Search for the cell housing the specified text and yield its (x, y) center coordinate. 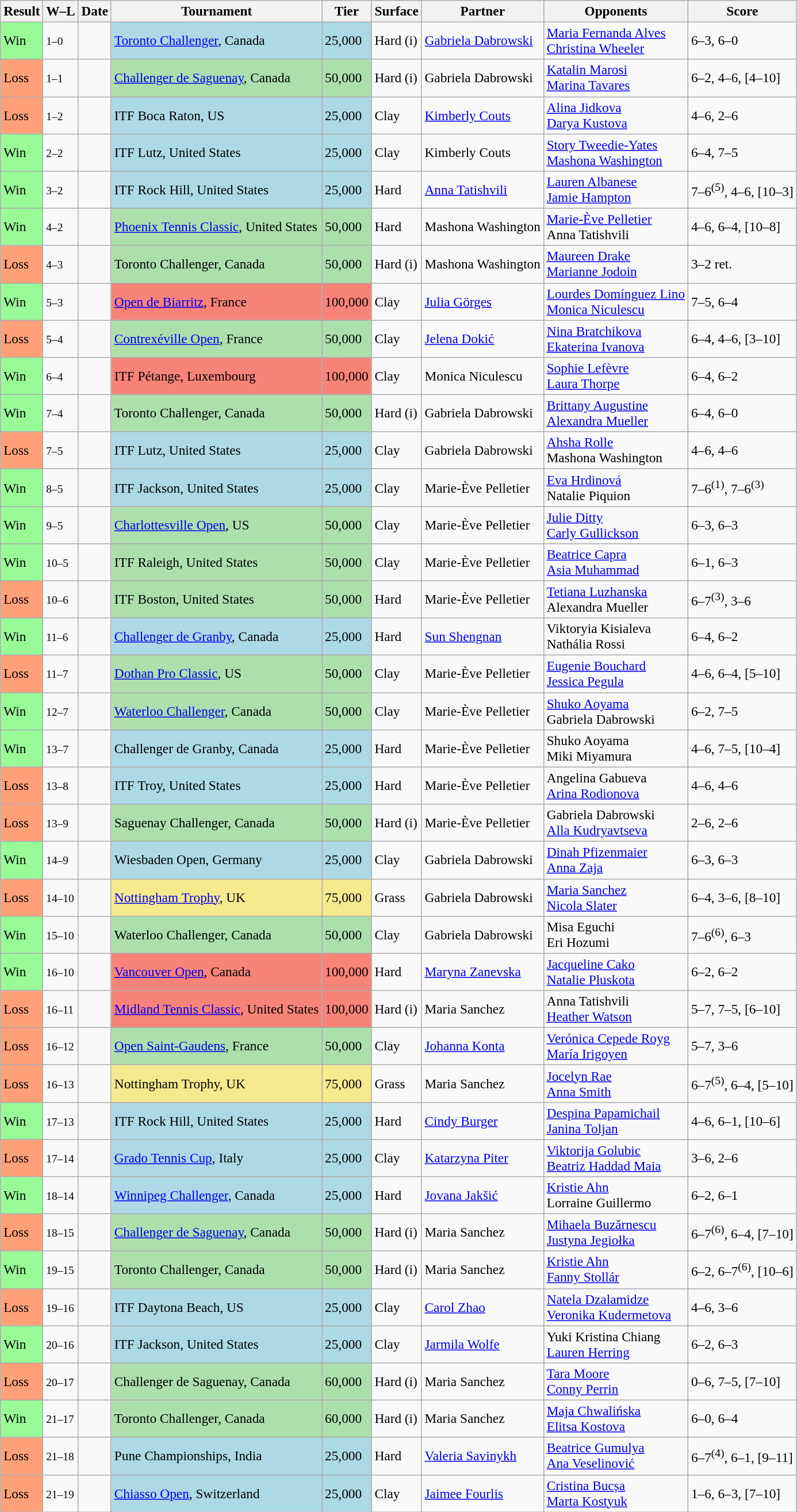
Beatrice Capra Asia Muhammad (615, 562)
2–2 (61, 152)
7–6(6), 6–3 (743, 935)
4–6, 6–4, [5–10] (743, 674)
Vancouver Open, Canada (216, 972)
Alina Jidkova Darya Kustova (615, 115)
Open Saint-Gaudens, France (216, 1046)
Mihaela Buzărnescu Justyna Jegiołka (615, 1233)
Tier (347, 11)
6–7(5), 6–4, [5–10] (743, 1083)
ITF Boston, United States (216, 599)
ITF Troy, United States (216, 785)
6–4 (61, 376)
4–6, 6–4, [10–8] (743, 227)
6–4, 4–6, [3–10] (743, 338)
Tara Moore Conny Perrin (615, 1381)
Surface (397, 11)
Story Tweedie-Yates Mashona Washington (615, 152)
W–L (61, 11)
Sun Shengnan (482, 637)
Saguenay Challenger, Canada (216, 822)
1–1 (61, 78)
7–5, 6–4 (743, 301)
Beatrice Gumulya Ana Veselinović (615, 1456)
6–0, 6–4 (743, 1419)
6–7(3), 3–6 (743, 599)
3–6, 2–6 (743, 1158)
Anna Tatishvili (482, 190)
4–6, 2–6 (743, 115)
Monica Niculescu (482, 376)
19–15 (61, 1269)
4–6, 3–6 (743, 1307)
6–2, 6–2 (743, 972)
9–5 (61, 524)
Viktorija Golubic Beatriz Haddad Maia (615, 1158)
Chiasso Open, Switzerland (216, 1494)
19–16 (61, 1307)
6–2, 7–5 (743, 711)
12–7 (61, 711)
Cristina Bucșa Marta Kostyuk (615, 1494)
7–6(5), 4–6, [10–3] (743, 190)
6–7(4), 6–1, [9–11] (743, 1456)
Julie Ditty Carly Gullickson (615, 524)
Katarzyna Piter (482, 1158)
13–9 (61, 822)
Viktoryia Kisialeva Nathália Rossi (615, 637)
Midland Tennis Classic, United States (216, 1008)
Tetiana Luzhanska Alexandra Mueller (615, 599)
Jovana Jakšić (482, 1195)
Marie-Ève Pelletier Anna Tatishvili (615, 227)
Dinah Pfizenmaier Anna Zaja (615, 860)
16–12 (61, 1046)
21–17 (61, 1419)
6–4, 3–6, [8–10] (743, 897)
Jelena Dokić (482, 338)
Jarmila Wolfe (482, 1344)
11–7 (61, 674)
Maria Sanchez Nicola Slater (615, 897)
ITF Daytona Beach, US (216, 1307)
Wiesbaden Open, Germany (216, 860)
17–14 (61, 1158)
Misa Eguchi Eri Hozumi (615, 935)
4–3 (61, 264)
Contrexéville Open, France (216, 338)
4–6, 6–1, [10–6] (743, 1121)
Kristie Ahn Lorraine Guillermo (615, 1195)
3–2 (61, 190)
Jaimee Fourlis (482, 1494)
13–8 (61, 785)
Anna Tatishvili Heather Watson (615, 1008)
20–16 (61, 1344)
Pune Championships, India (216, 1456)
3–2 ret. (743, 264)
Maja Chwalińska Elitsa Kostova (615, 1419)
4–2 (61, 227)
Sophie Lefèvre Laura Thorpe (615, 376)
7–5 (61, 451)
Nina Bratchikova Ekaterina Ivanova (615, 338)
6–2, 4–6, [4–10] (743, 78)
16–11 (61, 1008)
Valeria Savinykh (482, 1456)
Julia Görges (482, 301)
Lauren Albanese Jamie Hampton (615, 190)
6–4, 7–5 (743, 152)
17–13 (61, 1121)
Angelina Gabueva Arina Rodionova (615, 785)
Dothan Pro Classic, US (216, 674)
4–6, 7–5, [10–4] (743, 749)
Despina Papamichail Janina Toljan (615, 1121)
Lourdes Domínguez Lino Monica Niculescu (615, 301)
0–6, 7–5, [7–10] (743, 1381)
Open de Biarritz, France (216, 301)
Phoenix Tennis Classic, United States (216, 227)
6–4, 6–0 (743, 413)
7–4 (61, 413)
10–6 (61, 599)
Tournament (216, 11)
Result (22, 11)
Partner (482, 11)
Jacqueline Cako Natalie Pluskota (615, 972)
Kristie Ahn Fanny Stollár (615, 1269)
Maureen Drake Marianne Jodoin (615, 264)
21–19 (61, 1494)
Score (743, 11)
5–7, 7–5, [6–10] (743, 1008)
20–17 (61, 1381)
8–5 (61, 488)
Grado Tennis Cup, Italy (216, 1158)
Shuko Aoyama Miki Miyamura (615, 749)
Eugenie Bouchard Jessica Pegula (615, 674)
6–1, 6–3 (743, 562)
Gabriela Dabrowski Alla Kudryavtseva (615, 822)
Opponents (615, 11)
18–14 (61, 1195)
Winnipeg Challenger, Canada (216, 1195)
7–6(1), 7–6(3) (743, 488)
Maria Fernanda Alves Christina Wheeler (615, 40)
Yuki Kristina Chiang Lauren Herring (615, 1344)
11–6 (61, 637)
6–2, 6–3 (743, 1344)
ITF Boca Raton, US (216, 115)
Brittany Augustine Alexandra Mueller (615, 413)
21–18 (61, 1456)
6–3, 6–0 (743, 40)
Jocelyn Rae Anna Smith (615, 1083)
16–10 (61, 972)
Eva Hrdinová Natalie Piquion (615, 488)
1–0 (61, 40)
6–7(6), 6–4, [7–10] (743, 1233)
Johanna Konta (482, 1046)
ITF Pétange, Luxembourg (216, 376)
Katalin Marosi Marina Tavares (615, 78)
Natela Dzalamidze Veronika Kudermetova (615, 1307)
Shuko Aoyama Gabriela Dabrowski (615, 711)
5–4 (61, 338)
15–10 (61, 935)
ITF Raleigh, United States (216, 562)
Verónica Cepede Royg María Irigoyen (615, 1046)
5–3 (61, 301)
14–9 (61, 860)
6–2, 6–7(6), [10–6] (743, 1269)
10–5 (61, 562)
2–6, 2–6 (743, 822)
6–2, 6–1 (743, 1195)
14–10 (61, 897)
Charlottesville Open, US (216, 524)
16–13 (61, 1083)
13–7 (61, 749)
Cindy Burger (482, 1121)
5–7, 3–6 (743, 1046)
18–15 (61, 1233)
Date (94, 11)
Ahsha Rolle Mashona Washington (615, 451)
Maryna Zanevska (482, 972)
Carol Zhao (482, 1307)
1–6, 6–3, [7–10] (743, 1494)
1–2 (61, 115)
